Return the (X, Y) coordinate for the center point of the cell that contains the specified text.  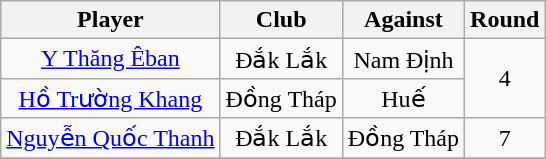
Round (505, 20)
Against (403, 20)
Nam Định (403, 59)
Club (281, 20)
Nguyễn Quốc Thanh (110, 138)
Hồ Trường Khang (110, 98)
4 (505, 78)
Player (110, 20)
Huế (403, 98)
Y Thăng Êban (110, 59)
7 (505, 138)
